Locate the cell with the specified text and output its [x, y] center coordinate. 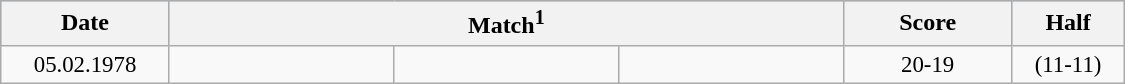
Match1 [506, 24]
Date [86, 24]
05.02.1978 [86, 64]
(11-11) [1068, 64]
Half [1068, 24]
Score [928, 24]
20-19 [928, 64]
